Find where the given text appears and provide that cell's center as [x, y] coordinate. 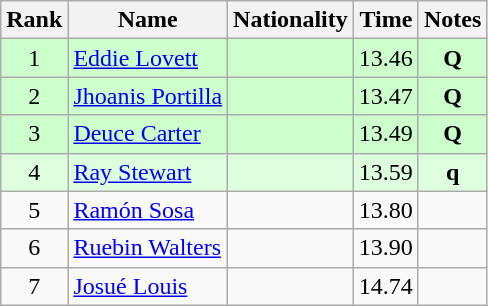
4 [34, 172]
13.46 [386, 58]
1 [34, 58]
Eddie Lovett [148, 58]
Time [386, 20]
6 [34, 248]
Jhoanis Portilla [148, 96]
7 [34, 286]
Josué Louis [148, 286]
q [452, 172]
3 [34, 134]
2 [34, 96]
5 [34, 210]
Ruebin Walters [148, 248]
14.74 [386, 286]
Nationality [291, 20]
Notes [452, 20]
Rank [34, 20]
13.80 [386, 210]
13.49 [386, 134]
Deuce Carter [148, 134]
Ramón Sosa [148, 210]
Ray Stewart [148, 172]
Name [148, 20]
13.47 [386, 96]
13.90 [386, 248]
13.59 [386, 172]
